Search for the cell housing the specified text and yield its [x, y] center coordinate. 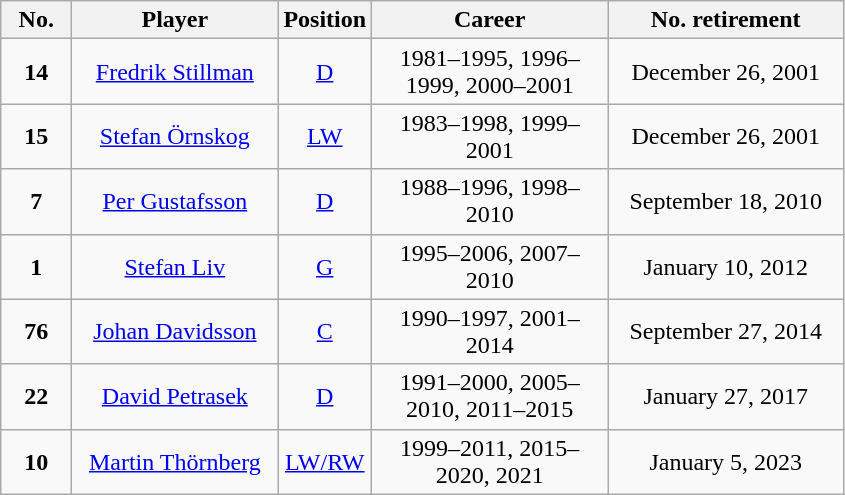
Johan Davidsson [175, 332]
LW [325, 136]
January 5, 2023 [726, 462]
No. [36, 20]
Stefan Örnskog [175, 136]
C [325, 332]
January 27, 2017 [726, 396]
Player [175, 20]
10 [36, 462]
Per Gustafsson [175, 202]
No. retirement [726, 20]
Position [325, 20]
Stefan Liv [175, 266]
Martin Thörnberg [175, 462]
76 [36, 332]
1983–1998, 1999–2001 [490, 136]
22 [36, 396]
Career [490, 20]
G [325, 266]
January 10, 2012 [726, 266]
David Petrasek [175, 396]
1 [36, 266]
1995–2006, 2007–2010 [490, 266]
1991–2000, 2005–2010, 2011–2015 [490, 396]
15 [36, 136]
1990–1997, 2001– 2014 [490, 332]
September 27, 2014 [726, 332]
September 18, 2010 [726, 202]
Fredrik Stillman [175, 72]
1999–2011, 2015–2020, 2021 [490, 462]
1988–1996, 1998–2010 [490, 202]
7 [36, 202]
14 [36, 72]
1981–1995, 1996–1999, 2000–2001 [490, 72]
LW/RW [325, 462]
